Pinpoint the cell where the given text exists, returning its (x, y) midpoint coordinate. 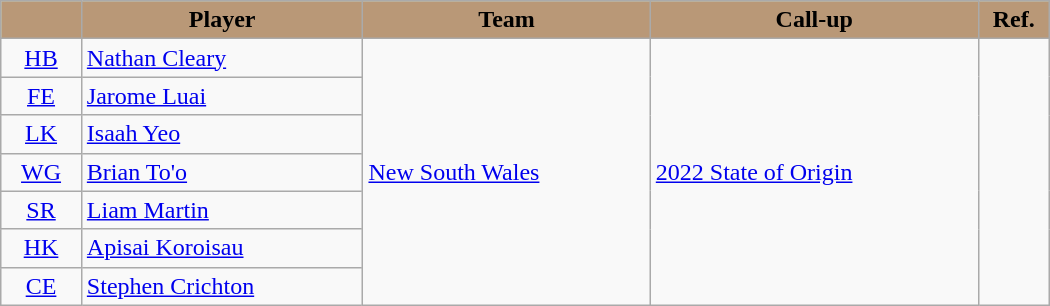
Brian To'o (222, 172)
Team (506, 20)
Stephen Crichton (222, 286)
WG (42, 172)
SR (42, 210)
HK (42, 248)
Apisai Koroisau (222, 248)
Liam Martin (222, 210)
Player (222, 20)
LK (42, 134)
Isaah Yeo (222, 134)
2022 State of Origin (814, 172)
Call-up (814, 20)
Jarome Luai (222, 96)
CE (42, 286)
HB (42, 58)
New South Wales (506, 172)
FE (42, 96)
Ref. (1014, 20)
Nathan Cleary (222, 58)
